Find where the given text appears and provide that cell's center as [x, y] coordinate. 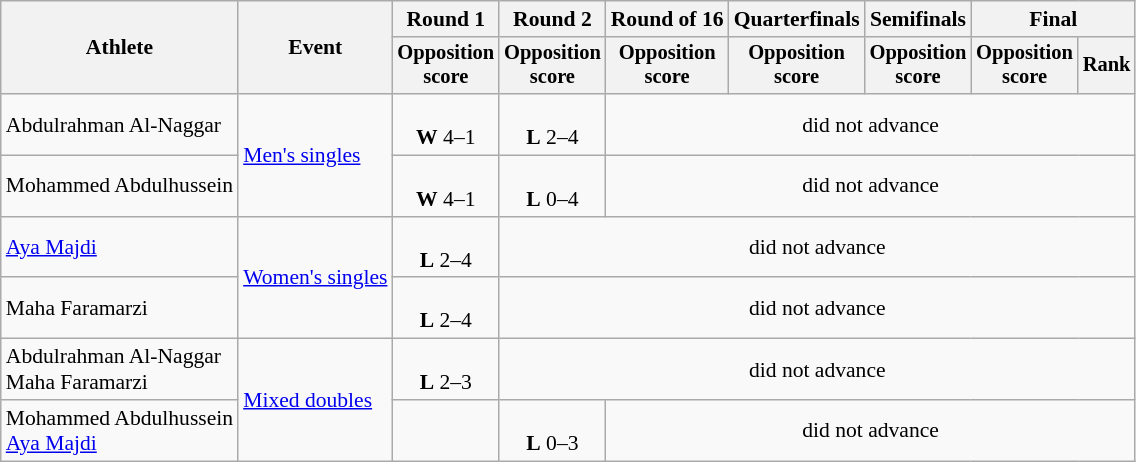
L 0–3 [552, 430]
Semifinals [918, 19]
Women's singles [315, 278]
Aya Majdi [120, 248]
Mohammed AbdulhusseinAya Majdi [120, 430]
Mohammed Abdulhussein [120, 186]
Maha Faramarzi [120, 308]
Final [1053, 19]
Quarterfinals [797, 19]
Athlete [120, 48]
Abdulrahman Al-NaggarMaha Faramarzi [120, 370]
Round of 16 [668, 19]
Rank [1107, 66]
Men's singles [315, 155]
Mixed doubles [315, 400]
Event [315, 48]
Round 1 [446, 19]
Abdulrahman Al-Naggar [120, 124]
L 2–3 [446, 370]
Round 2 [552, 19]
L 0–4 [552, 186]
